Extract the (X, Y) coordinate from the center of the cell holding the provided text.  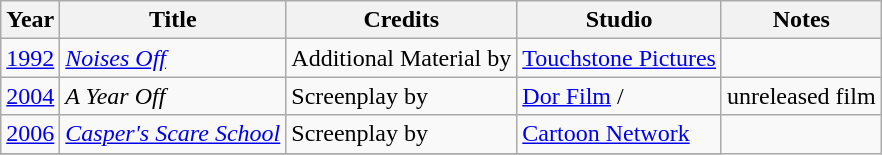
unreleased film (801, 96)
Year (30, 20)
Title (173, 20)
Dor Film / (620, 96)
Notes (801, 20)
2004 (30, 96)
Noises Off (173, 58)
Cartoon Network (620, 134)
Touchstone Pictures (620, 58)
Studio (620, 20)
Additional Material by (402, 58)
Credits (402, 20)
1992 (30, 58)
A Year Off (173, 96)
Casper's Scare School (173, 134)
2006 (30, 134)
